Pinpoint the cell where the given text exists, returning its [x, y] midpoint coordinate. 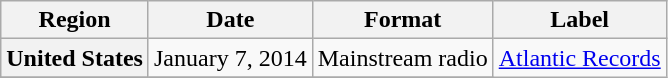
January 7, 2014 [230, 58]
United States [75, 58]
Label [580, 20]
Format [402, 20]
Mainstream radio [402, 58]
Atlantic Records [580, 58]
Region [75, 20]
Date [230, 20]
